For the text-containing cell, return its midpoint in (X, Y) coordinate format. 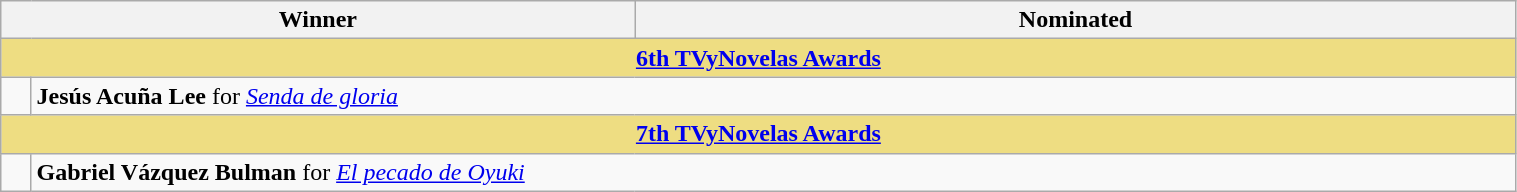
6th TVyNovelas Awards (758, 58)
Jesús Acuña Lee for Senda de gloria (774, 96)
Winner (318, 20)
Gabriel Vázquez Bulman for El pecado de Oyuki (774, 172)
7th TVyNovelas Awards (758, 134)
Nominated (1076, 20)
